Locate the cell with the specified text and output its [x, y] center coordinate. 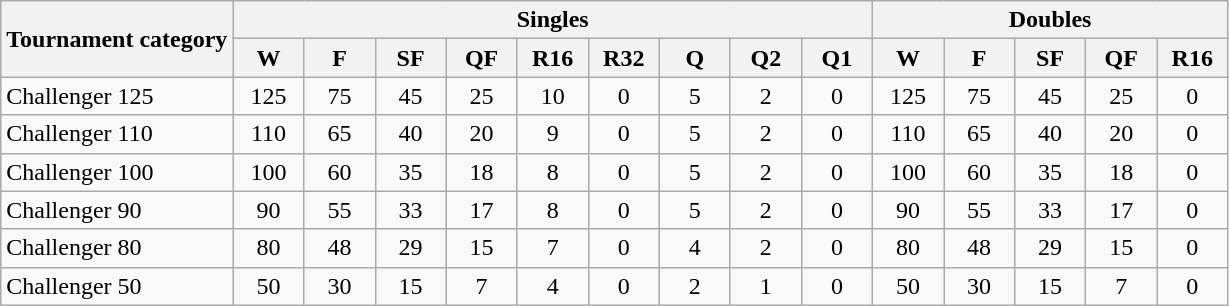
Challenger 80 [117, 248]
1 [766, 286]
Q [694, 58]
Challenger 90 [117, 210]
Challenger 50 [117, 286]
Q2 [766, 58]
Doubles [1050, 20]
Challenger 125 [117, 96]
Challenger 100 [117, 172]
Singles [553, 20]
Q1 [836, 58]
R32 [624, 58]
9 [552, 134]
Challenger 110 [117, 134]
10 [552, 96]
Tournament category [117, 39]
